Find where the given text appears and provide that cell's center as [X, Y] coordinate. 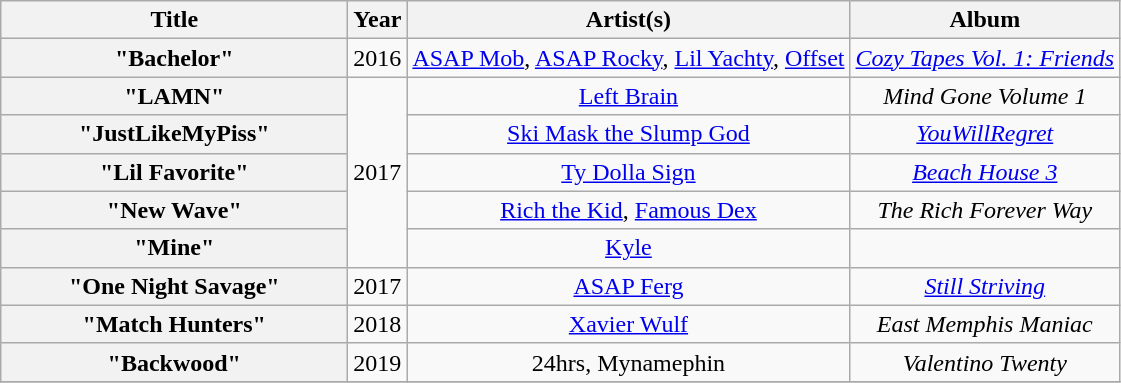
The Rich Forever Way [985, 210]
East Memphis Maniac [985, 324]
YouWillRegret [985, 134]
Cozy Tapes Vol. 1: Friends [985, 58]
"Mine" [174, 248]
Xavier Wulf [628, 324]
Kyle [628, 248]
Title [174, 20]
Ty Dolla Sign [628, 172]
ASAP Mob, ASAP Rocky, Lil Yachty, Offset [628, 58]
"One Night Savage" [174, 286]
Left Brain [628, 96]
Ski Mask the Slump God [628, 134]
2016 [378, 58]
"JustLikeMyPiss" [174, 134]
"Match Hunters" [174, 324]
Valentino Twenty [985, 362]
Rich the Kid, Famous Dex [628, 210]
"Backwood" [174, 362]
"New Wave" [174, 210]
Still Striving [985, 286]
"Lil Favorite" [174, 172]
2019 [378, 362]
Artist(s) [628, 20]
24hrs, Mynamephin [628, 362]
Year [378, 20]
Album [985, 20]
Mind Gone Volume 1 [985, 96]
"LAMN" [174, 96]
ASAP Ferg [628, 286]
Beach House 3 [985, 172]
2018 [378, 324]
"Bachelor" [174, 58]
